Pinpoint the cell where the given text exists, returning its [X, Y] midpoint coordinate. 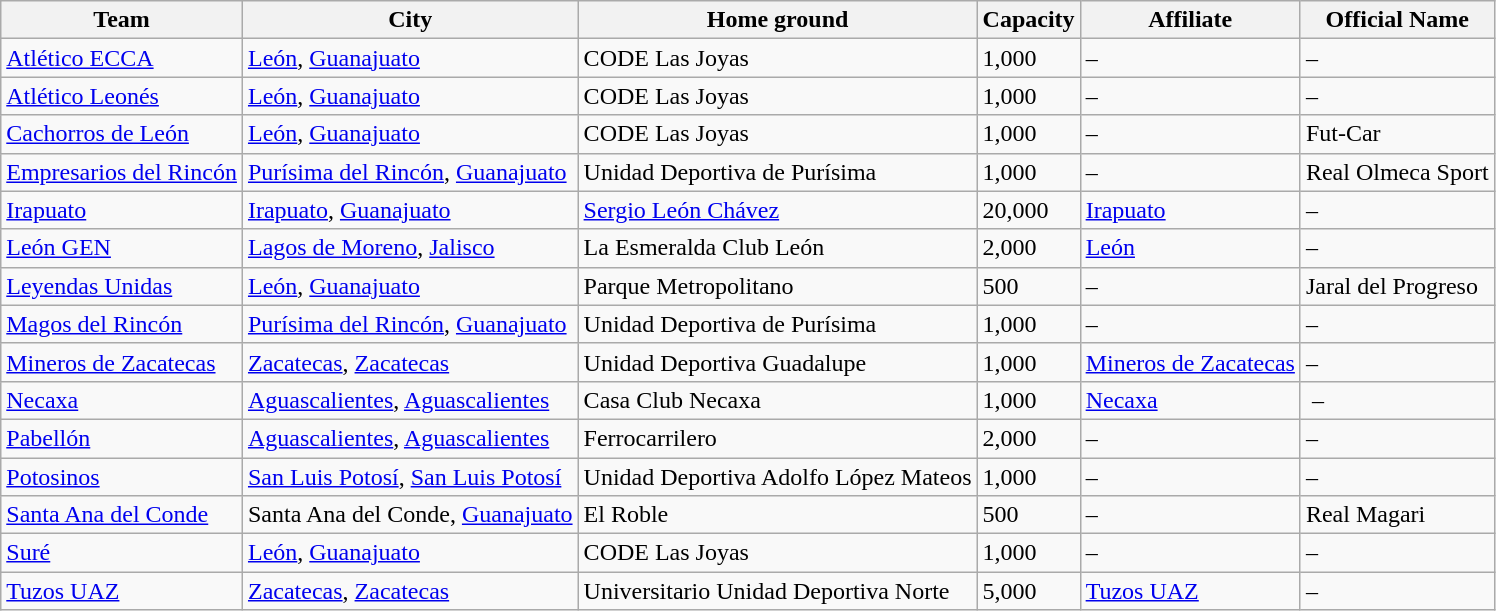
5,000 [1028, 591]
Atlético ECCA [122, 58]
Lagos de Moreno, Jalisco [410, 248]
Universitario Unidad Deportiva Norte [778, 591]
Santa Ana del Conde, Guanajuato [410, 515]
Unidad Deportiva Guadalupe [778, 362]
Capacity [1028, 20]
Jaral del Progreso [1397, 286]
Home ground [778, 20]
Magos del Rincón [122, 324]
Santa Ana del Conde [122, 515]
Parque Metropolitano [778, 286]
City [410, 20]
Affiliate [1190, 20]
El Roble [778, 515]
Ferrocarrilero [778, 438]
Atlético Leonés [122, 96]
Potosinos [122, 477]
Empresarios del Rincón [122, 172]
Unidad Deportiva Adolfo López Mateos [778, 477]
Pabellón [122, 438]
20,000 [1028, 210]
Team [122, 20]
Real Olmeca Sport [1397, 172]
Official Name [1397, 20]
León GEN [122, 248]
Cachorros de León [122, 134]
La Esmeralda Club León [778, 248]
Suré [122, 553]
León [1190, 248]
Casa Club Necaxa [778, 400]
San Luis Potosí, San Luis Potosí [410, 477]
Sergio León Chávez [778, 210]
Irapuato, Guanajuato [410, 210]
Real Magari [1397, 515]
Fut-Car [1397, 134]
Leyendas Unidas [122, 286]
